Pinpoint the cell where the given text exists, returning its [X, Y] midpoint coordinate. 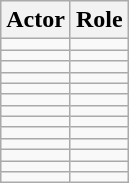
Role [99, 20]
Actor [36, 20]
